Return (x, y) of the center of cell containing provided text 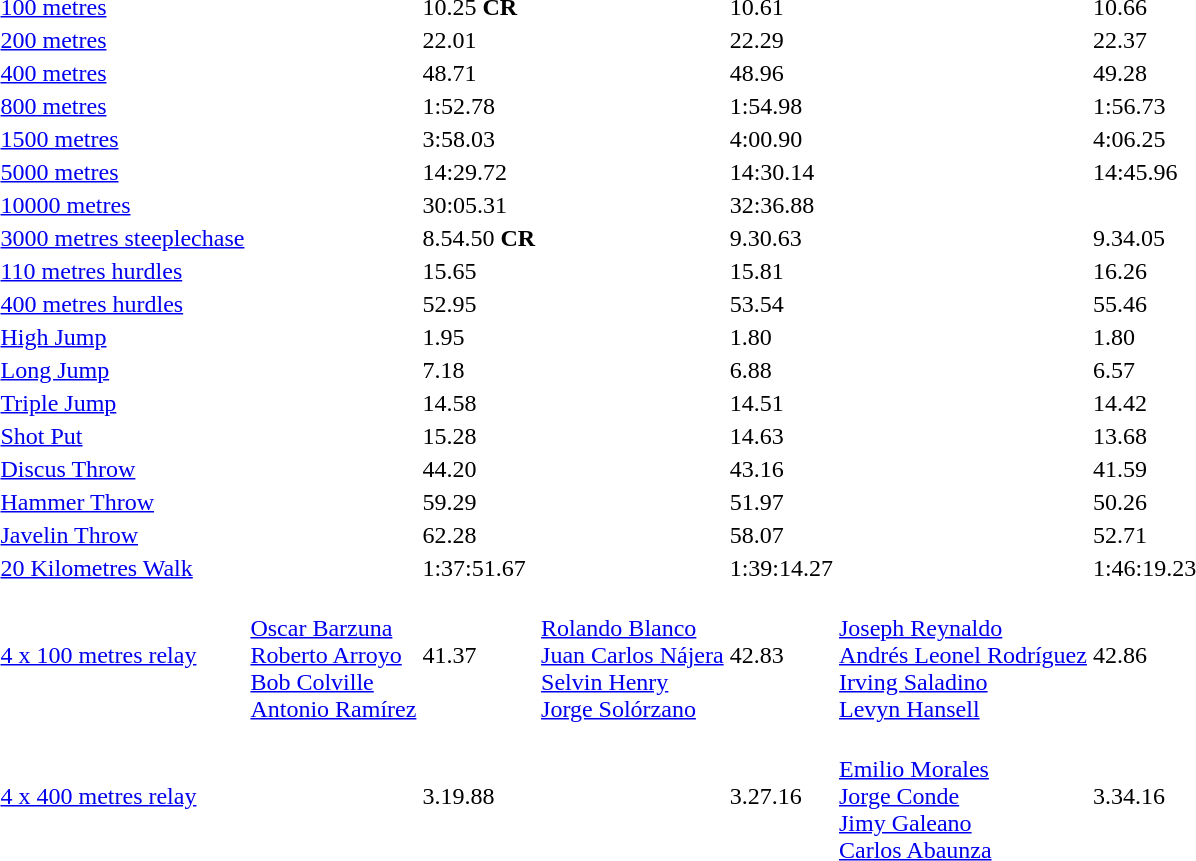
Oscar Barzuna Roberto Arroyo Bob Colville Antonio Ramírez (334, 655)
43.16 (781, 469)
52.95 (479, 304)
9.30.63 (781, 238)
6.88 (781, 370)
1.95 (479, 337)
53.54 (781, 304)
Joseph Reynaldo Andrés Leonel Rodríguez Irving Saladino Levyn Hansell (962, 655)
41.37 (479, 655)
7.18 (479, 370)
14.51 (781, 403)
42.83 (781, 655)
14:30.14 (781, 172)
44.20 (479, 469)
14.63 (781, 436)
14:29.72 (479, 172)
8.54.50 CR (479, 238)
4:00.90 (781, 139)
32:36.88 (781, 205)
48.71 (479, 73)
15.28 (479, 436)
1:39:14.27 (781, 568)
15.65 (479, 271)
Rolando Blanco Juan Carlos Nájera Selvin Henry Jorge Solórzano (633, 655)
1:52.78 (479, 106)
59.29 (479, 502)
48.96 (781, 73)
22.01 (479, 40)
1.80 (781, 337)
15.81 (781, 271)
14.58 (479, 403)
51.97 (781, 502)
3:58.03 (479, 139)
58.07 (781, 535)
62.28 (479, 535)
1:54.98 (781, 106)
22.29 (781, 40)
1:37:51.67 (479, 568)
30:05.31 (479, 205)
